Search for the cell housing the specified text and yield its [X, Y] center coordinate. 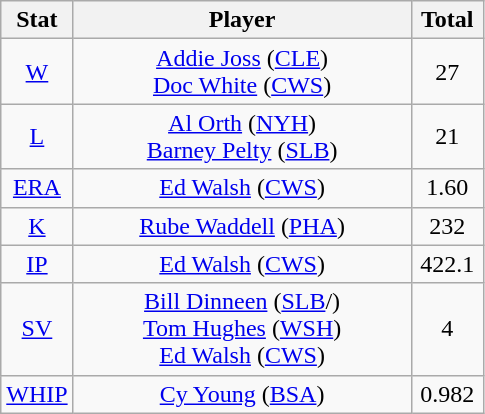
Bill Dinneen (SLB/)Tom Hughes (WSH)Ed Walsh (CWS) [242, 329]
Addie Joss (CLE)Doc White (CWS) [242, 72]
K [37, 226]
W [37, 72]
1.60 [447, 188]
ERA [37, 188]
Stat [37, 20]
Total [447, 20]
27 [447, 72]
Cy Young (BSA) [242, 394]
IP [37, 264]
WHIP [37, 394]
Rube Waddell (PHA) [242, 226]
0.982 [447, 394]
21 [447, 136]
L [37, 136]
422.1 [447, 264]
Al Orth (NYH)Barney Pelty (SLB) [242, 136]
232 [447, 226]
4 [447, 329]
SV [37, 329]
Player [242, 20]
